Scan for the cell matching the given text and deliver its (x, y) coordinate at center. 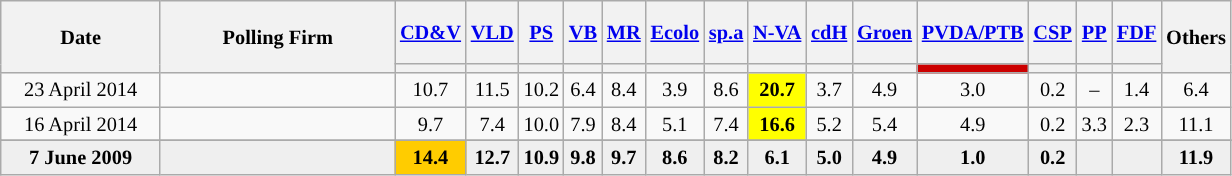
20.7 (777, 90)
23 April 2014 (81, 90)
– (1094, 90)
1.0 (973, 157)
PS (542, 32)
16.6 (777, 124)
11.1 (1196, 124)
Groen (884, 32)
FDF (1136, 32)
VB (583, 32)
8.2 (726, 157)
VLD (492, 32)
5.2 (829, 124)
14.4 (430, 157)
Ecolo (675, 32)
3.3 (1094, 124)
7.9 (583, 124)
CD&V (430, 32)
12.7 (492, 157)
5.0 (829, 157)
Polling Firm (278, 36)
16 April 2014 (81, 124)
10.7 (430, 90)
5.1 (675, 124)
cdH (829, 32)
Others (1196, 36)
3.9 (675, 90)
1.4 (1136, 90)
10.2 (542, 90)
MR (624, 32)
11.5 (492, 90)
7 June 2009 (81, 157)
2.3 (1136, 124)
Date (81, 36)
5.4 (884, 124)
11.9 (1196, 157)
N-VA (777, 32)
sp.a (726, 32)
9.8 (583, 157)
10.0 (542, 124)
PP (1094, 32)
6.1 (777, 157)
10.9 (542, 157)
CSP (1053, 32)
PVDA/PTB (973, 32)
3.7 (829, 90)
3.0 (973, 90)
